Search for the cell housing the specified text and yield its [X, Y] center coordinate. 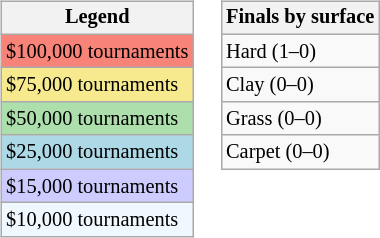
Clay (0–0) [300, 85]
$10,000 tournaments [97, 220]
$75,000 tournaments [97, 85]
$15,000 tournaments [97, 186]
$100,000 tournaments [97, 51]
Legend [97, 18]
$50,000 tournaments [97, 119]
Grass (0–0) [300, 119]
Finals by surface [300, 18]
$25,000 tournaments [97, 152]
Carpet (0–0) [300, 152]
Hard (1–0) [300, 51]
